Output the (X, Y) coordinate of the center of the cell containing the given text.  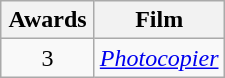
Film (159, 20)
3 (48, 58)
Photocopier (159, 58)
Awards (48, 20)
